Capture the cell that displays the provided text and extract its [X, Y] central coordinate. 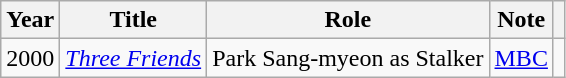
Note [521, 20]
Park Sang-myeon as Stalker [348, 58]
Role [348, 20]
Three Friends [134, 58]
Year [30, 20]
2000 [30, 58]
Title [134, 20]
MBC [521, 58]
